Detect which cell encompasses the target text, then output its (X, Y) center coordinate. 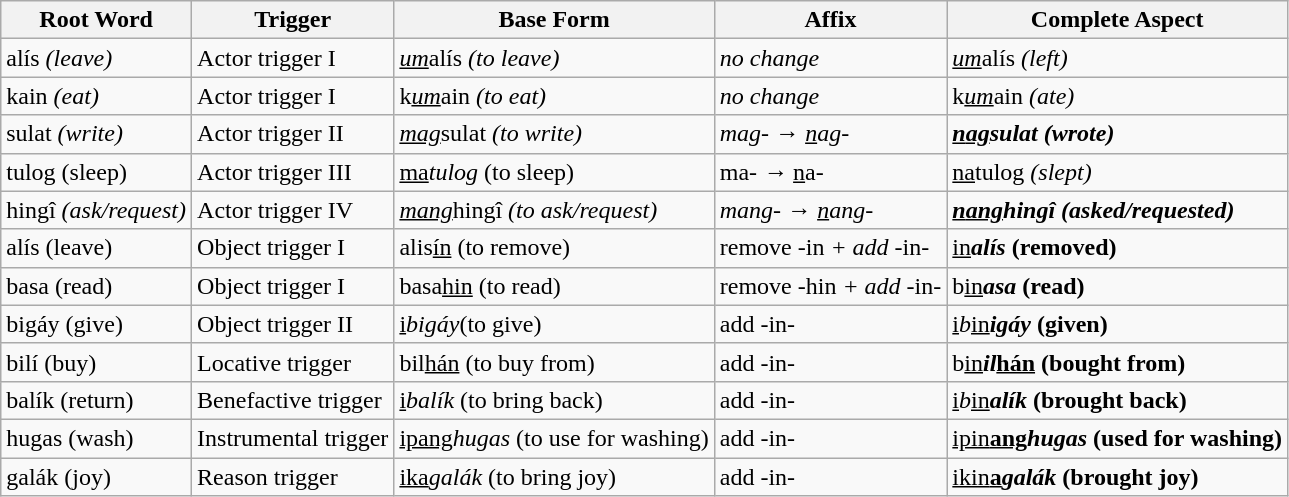
kain (eat) (96, 96)
remove -in + add -in- (830, 248)
ipinanghugas (used for washing) (1118, 438)
sulat (write) (96, 134)
basahin (to read) (554, 286)
bilhán (to buy from) (554, 362)
Affix (830, 20)
bilí (buy) (96, 362)
Actor trigger III (293, 172)
ibinigáy (given) (1118, 324)
Complete Aspect (1118, 20)
ikagalák (to bring joy) (554, 477)
Root Word (96, 20)
Trigger (293, 20)
umalís (to leave) (554, 58)
kumain (ate) (1118, 96)
nagsulat (wrote) (1118, 134)
Locative trigger (293, 362)
alisín (to remove) (554, 248)
hingî (ask/request) (96, 210)
remove -hin + add -in- (830, 286)
ma- → na- (830, 172)
matulog (to sleep) (554, 172)
Base Form (554, 20)
magsulat (to write) (554, 134)
basa (read) (96, 286)
Actor trigger IV (293, 210)
mang- → nang- (830, 210)
umalís (left) (1118, 58)
ibigáy(to give) (554, 324)
manghingî (to ask/request) (554, 210)
Benefactive trigger (293, 400)
mag- → nag- (830, 134)
tulog (sleep) (96, 172)
Reason trigger (293, 477)
ikinagalák (brought joy) (1118, 477)
ibalík (to bring back) (554, 400)
inalís (removed) (1118, 248)
natulog (slept) (1118, 172)
balík (return) (96, 400)
Actor trigger II (293, 134)
binasa (read) (1118, 286)
kumain (to eat) (554, 96)
galák (joy) (96, 477)
binilhán (bought from) (1118, 362)
Object trigger II (293, 324)
ipanghugas (to use for washing) (554, 438)
bigáy (give) (96, 324)
ibinalík (brought back) (1118, 400)
nanghingî (asked/requested) (1118, 210)
Instrumental trigger (293, 438)
hugas (wash) (96, 438)
